Detect which cell encompasses the target text, then output its [X, Y] center coordinate. 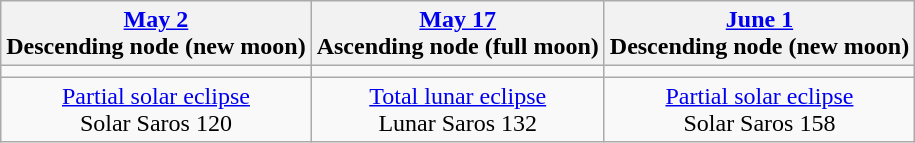
Total lunar eclipseLunar Saros 132 [458, 110]
May 2Descending node (new moon) [156, 34]
June 1Descending node (new moon) [759, 34]
May 17Ascending node (full moon) [458, 34]
Partial solar eclipseSolar Saros 158 [759, 110]
Partial solar eclipseSolar Saros 120 [156, 110]
